Locate the cell with the specified text and output its [X, Y] center coordinate. 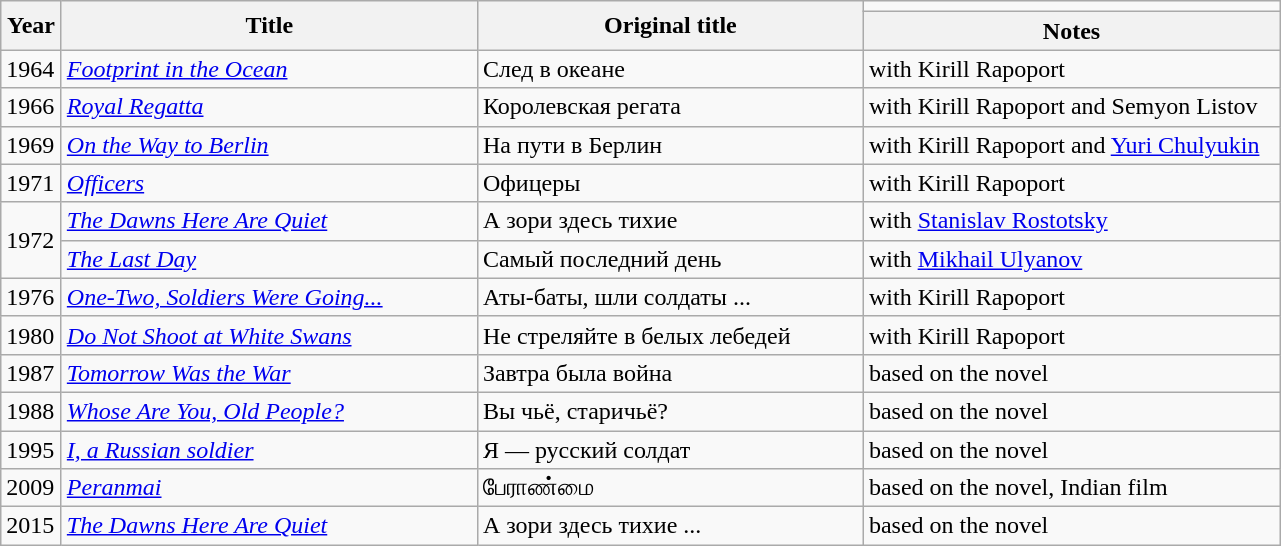
Original title [670, 26]
1972 [32, 240]
with Kirill Rapoport and Yuri Chulyukin [1071, 145]
1971 [32, 183]
with Kirill Rapoport and Semyon Listov [1071, 107]
1976 [32, 297]
On the Way to Berlin [269, 145]
На пути в Берлин [670, 145]
Title [269, 26]
Офицеры [670, 183]
А зори здесь тихие ... [670, 526]
1980 [32, 335]
1969 [32, 145]
Аты-баты, шли солдаты ... [670, 297]
Королевская регата [670, 107]
The Last Day [269, 259]
След в океане [670, 69]
Footprint in the Ocean [269, 69]
Peranmai [269, 488]
Не стреляйте в белых лебедей [670, 335]
Я — русский солдат [670, 449]
1987 [32, 373]
Royal Regatta [269, 107]
1964 [32, 69]
2009 [32, 488]
1988 [32, 411]
Завтра была война [670, 373]
Вы чьё, старичьё? [670, 411]
Tomorrow Was the War [269, 373]
Year [32, 26]
1966 [32, 107]
with Mikhail Ulyanov [1071, 259]
with Stanislav Rostotsky [1071, 221]
I, a Russian soldier [269, 449]
Do Not Shoot at White Swans [269, 335]
Самый последний день [670, 259]
One-Two, Soldiers Were Going... [269, 297]
1995 [32, 449]
பேராண்மை [670, 488]
Whose Are You, Old People? [269, 411]
Notes [1071, 31]
А зори здесь тихие [670, 221]
Officers [269, 183]
2015 [32, 526]
based on the novel, Indian film [1071, 488]
